Provide the [x, y] coordinate of the cell's center where the given text is located.  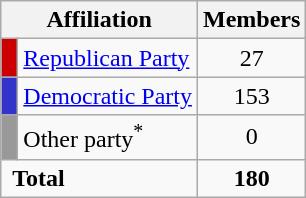
Democratic Party [108, 96]
0 [251, 138]
Republican Party [108, 58]
153 [251, 96]
Total [100, 178]
Affiliation [100, 20]
Other party* [108, 138]
27 [251, 58]
180 [251, 178]
Members [251, 20]
